Locate the cell with the specified text and output its [x, y] center coordinate. 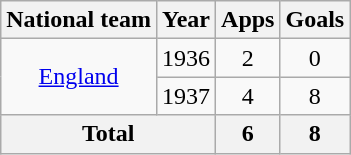
Goals [315, 20]
2 [248, 58]
4 [248, 96]
Total [108, 134]
0 [315, 58]
Apps [248, 20]
England [79, 77]
6 [248, 134]
1937 [186, 96]
1936 [186, 58]
Year [186, 20]
National team [79, 20]
